Capture the cell that displays the provided text and extract its (x, y) central coordinate. 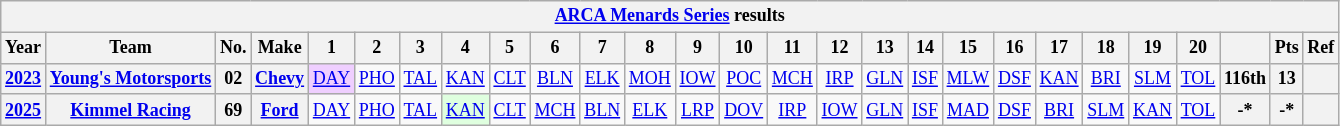
17 (1059, 48)
ARCA Menards Series results (670, 16)
20 (1198, 48)
7 (602, 48)
Pts (1286, 48)
2 (376, 48)
POC (744, 78)
19 (1153, 48)
116th (1246, 78)
MOH (650, 78)
MLW (968, 78)
Young's Motorsports (130, 78)
5 (510, 48)
Make (280, 48)
69 (234, 110)
10 (744, 48)
11 (793, 48)
Chevy (280, 78)
8 (650, 48)
LRP (698, 110)
Kimmel Racing (130, 110)
Team (130, 48)
9 (698, 48)
18 (1106, 48)
6 (555, 48)
Year (24, 48)
15 (968, 48)
02 (234, 78)
1 (331, 48)
14 (926, 48)
3 (420, 48)
2025 (24, 110)
2023 (24, 78)
Ford (280, 110)
No. (234, 48)
12 (840, 48)
16 (1015, 48)
Ref (1321, 48)
4 (465, 48)
DOV (744, 110)
MAD (968, 110)
